Return (X, Y) of the center of cell containing provided text 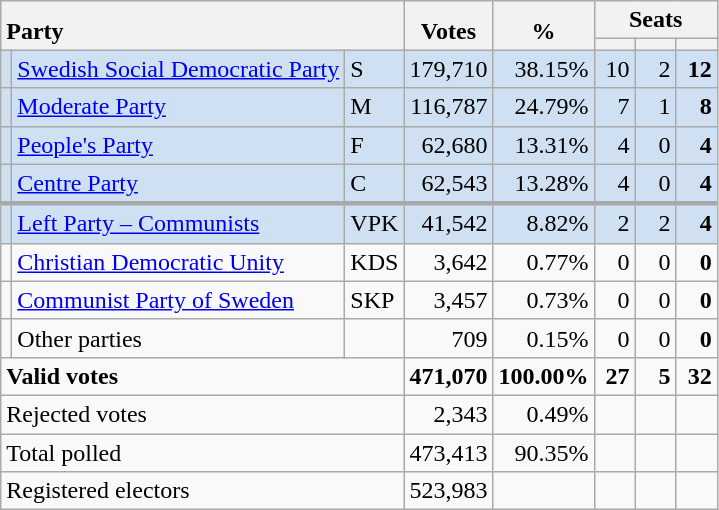
24.79% (544, 107)
Moderate Party (178, 107)
% (544, 26)
Valid votes (202, 376)
3,642 (448, 262)
13.31% (544, 145)
41,542 (448, 224)
38.15% (544, 69)
KDS (374, 262)
Left Party – Communists (178, 224)
Other parties (178, 338)
10 (614, 69)
F (374, 145)
C (374, 184)
471,070 (448, 376)
Communist Party of Sweden (178, 300)
12 (696, 69)
0.15% (544, 338)
709 (448, 338)
People's Party (178, 145)
0.77% (544, 262)
0.49% (544, 414)
3,457 (448, 300)
523,983 (448, 491)
Christian Democratic Unity (178, 262)
62,543 (448, 184)
M (374, 107)
62,680 (448, 145)
2,343 (448, 414)
32 (696, 376)
5 (656, 376)
473,413 (448, 453)
0.73% (544, 300)
Total polled (202, 453)
179,710 (448, 69)
Votes (448, 26)
8 (696, 107)
Swedish Social Democratic Party (178, 69)
Party (202, 26)
SKP (374, 300)
Seats (656, 20)
1 (656, 107)
Registered electors (202, 491)
S (374, 69)
100.00% (544, 376)
7 (614, 107)
27 (614, 376)
VPK (374, 224)
13.28% (544, 184)
8.82% (544, 224)
Rejected votes (202, 414)
116,787 (448, 107)
Centre Party (178, 184)
90.35% (544, 453)
